For the text-containing cell, return its midpoint in (x, y) coordinate format. 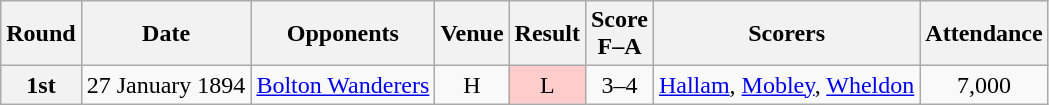
Result (547, 34)
Round (41, 34)
3–4 (619, 85)
Scorers (786, 34)
7,000 (984, 85)
Hallam, Mobley, Wheldon (786, 85)
Attendance (984, 34)
Venue (472, 34)
Date (166, 34)
ScoreF–A (619, 34)
H (472, 85)
27 January 1894 (166, 85)
Bolton Wanderers (343, 85)
1st (41, 85)
L (547, 85)
Opponents (343, 34)
